Find where the given text appears and provide that cell's center as (X, Y) coordinate. 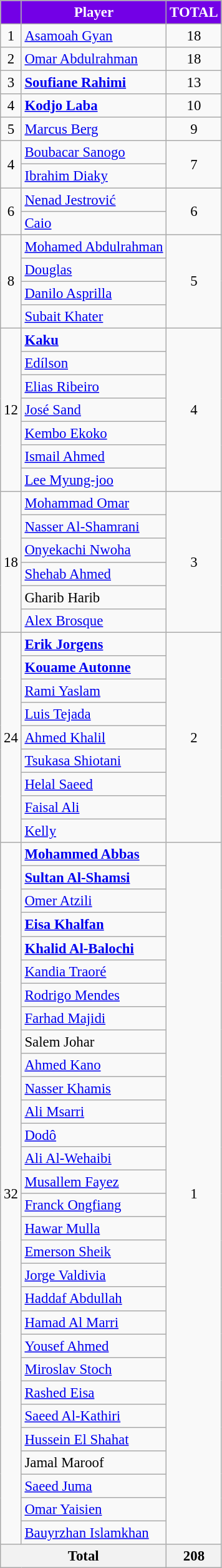
Hussein El Shahat (94, 1439)
Onyekachi Nwoha (94, 551)
24 (11, 737)
Khalid Al-Balochi (94, 948)
9 (194, 129)
Rashed Eisa (94, 1393)
Nenad Jestrović (94, 200)
Omer Atzili (94, 902)
Saeed Juma (94, 1486)
Danilo Asprilla (94, 293)
Elias Ribeiro (94, 386)
Erik Jorgens (94, 644)
Hamad Al Marri (94, 1322)
Farhad Majidi (94, 1018)
Faisal Ali (94, 808)
Lee Myung-joo (94, 480)
Asamoah Gyan (94, 36)
7 (194, 164)
Kembo Ekoko (94, 434)
Musallem Fayez (94, 1182)
Eisa Khalfan (94, 925)
Mohammad Omar (94, 503)
Helal Saeed (94, 785)
Ahmed Khalil (94, 737)
Yousef Ahmed (94, 1346)
208 (194, 1556)
Ismail Ahmed (94, 457)
Gharib Harib (94, 597)
Nasser Khamis (94, 1088)
Mohammed Abbas (94, 854)
Haddaf Abdullah (94, 1299)
Player (94, 12)
Ahmed Kano (94, 1065)
Kelly (94, 831)
Soufiane Rahimi (94, 83)
Luis Tejada (94, 714)
Kandia Traoré (94, 971)
Shehab Ahmed (94, 574)
Boubacar Sanogo (94, 152)
12 (11, 409)
Edílson (94, 363)
Bauyrzhan Islamkhan (94, 1533)
8 (11, 281)
10 (194, 106)
Rami Yaslam (94, 691)
Emerson Sheik (94, 1252)
32 (11, 1193)
Subait Khater (94, 317)
Dodô (94, 1135)
Omar Yaisien (94, 1510)
TOTAL (194, 12)
Douglas (94, 269)
Jorge Valdivia (94, 1276)
Marcus Berg (94, 129)
Hawar Mulla (94, 1229)
Alex Brosque (94, 620)
Saeed Al-Kathiri (94, 1416)
Nasser Al-Shamrani (94, 527)
Miroslav Stoch (94, 1369)
Total (84, 1556)
Caio (94, 223)
Franck Ongfiang (94, 1205)
Ali Al-Wehaibi (94, 1159)
Sultan Al-Shamsi (94, 878)
Kodjo Laba (94, 106)
Omar Abdulrahman (94, 59)
Ali Msarri (94, 1112)
Kaku (94, 340)
Salem Johar (94, 1042)
Jamal Maroof (94, 1463)
Tsukasa Shiotani (94, 761)
José Sand (94, 410)
Kouame Autonne (94, 668)
13 (194, 83)
Ibrahim Diaky (94, 176)
Mohamed Abdulrahman (94, 246)
Rodrigo Mendes (94, 995)
